From the cell containing the given text, extract its center point as [X, Y] coordinate. 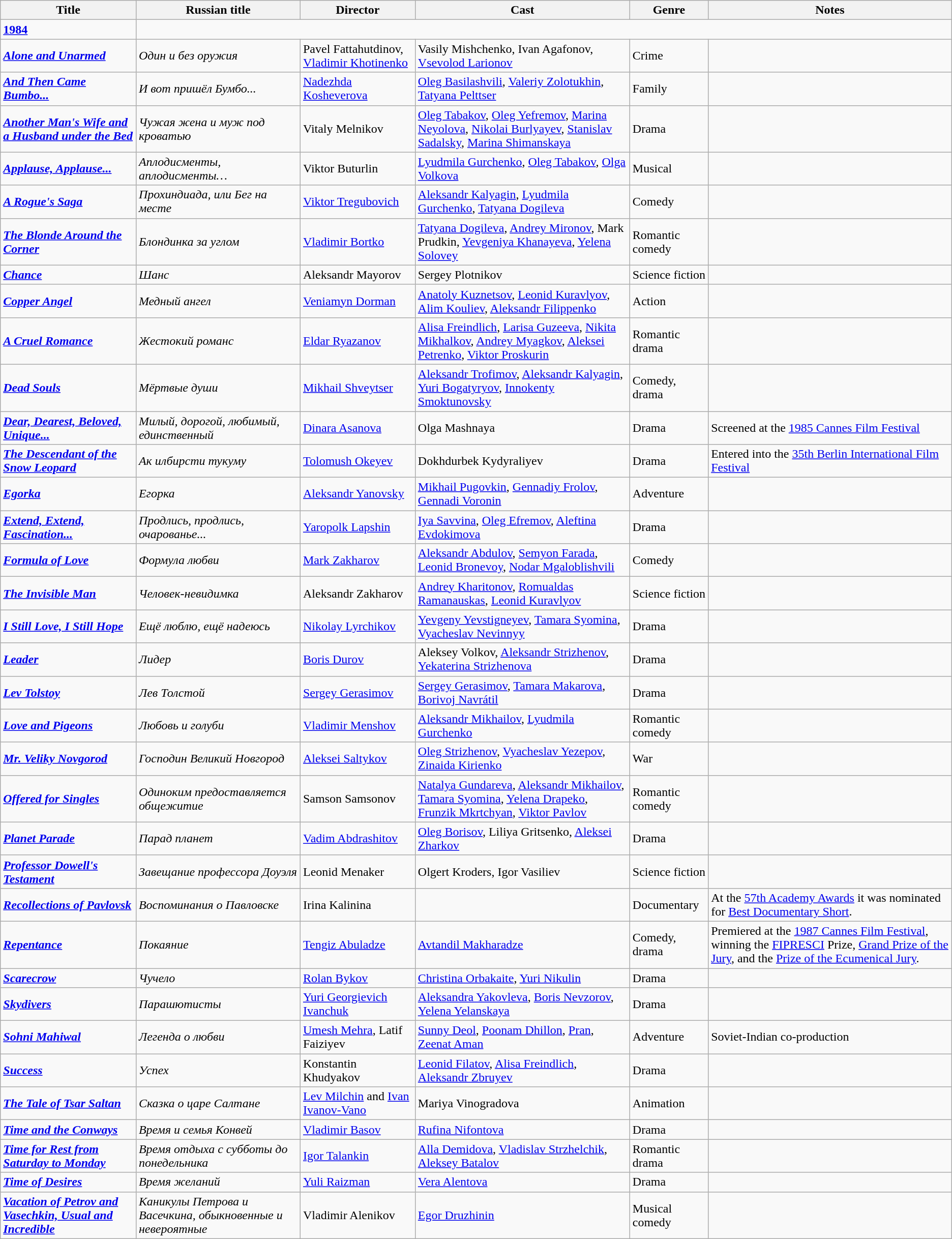
Tatyana Dogileva, Andrey Mironov, Mark Prudkin, Yevgeniya Khanayeva, Yelena Solovey [522, 242]
Time and the Conways [68, 1130]
Продлись, продлись, очарованье... [218, 527]
Extend, Extend, Fascination... [68, 527]
Samson Samsonov [358, 799]
Sohni Mahiwal [68, 1038]
Vladimir Basov [358, 1130]
Yevgeny Yevstigneyev, Tamara Syomina, Vyacheslav Nevinnyy [522, 627]
Господин Великий Новгород [218, 759]
Aleksandr Zakharov [358, 593]
Aleksandra Yakovleva, Boris Nevzorov, Yelena Yelanskaya [522, 1004]
A Cruel Romance [68, 341]
Boris Durov [358, 659]
Egorka [68, 494]
Olga Mashnaya [522, 427]
Vacation of Petrov and Vasechkin, Usual and Incredible [68, 1215]
Aleksandr Yanovsky [358, 494]
Success [68, 1070]
Recollections of Pavlovsk [68, 904]
Skydivers [68, 1004]
1984 [68, 29]
And Then Came Bumbo... [68, 88]
Aleksandr Mikhailov, Lyudmila Gurchenko [522, 725]
Yaropolk Lapshin [358, 527]
Action [669, 301]
Mark Zakharov [358, 560]
Oleg Strizhenov, Vyacheslav Yezepov, Zinaida Kirienko [522, 759]
Прохиндиада, или Бег на месте [218, 201]
Applause, Applause... [68, 169]
Planet Parade [68, 838]
Vladimir Menshov [358, 725]
Aleksey Volkov, Aleksandr Strizhenov, Yekaterina Strizhenova [522, 659]
Dead Souls [68, 388]
Screened at the 1985 Cannes Film Festival [830, 427]
Musical comedy [669, 1215]
Veniamyn Dorman [358, 301]
Cast [522, 10]
Copper Angel [68, 301]
Vladimir Alenikov [358, 1215]
Natalya Gundareva, Aleksandr Mikhailov, Tamara Syomina, Yelena Drapeko, Frunzik Mkrtchyan, Viktor Pavlov [522, 799]
Sergey Gerasimov, Tamara Makarova, Borivoj Navrátil [522, 693]
Olgert Kroders, Igor Vasiliev [522, 872]
Egor Druzhinin [522, 1215]
Sunny Deol, Poonam Dhillon, Pran, Zeenat Aman [522, 1038]
Another Man's Wife and a Husband under the Bed [68, 129]
Мёртвые души [218, 388]
At the 57th Academy Awards it was nominated for Best Documentary Short. [830, 904]
Lev Milchin and Ivan Ivanov-Vano [358, 1104]
Егорка [218, 494]
Pavel Fattahutdinov, Vladimir Khotinenko [358, 56]
Rufina Nifontova [522, 1130]
Dear, Dearest, Beloved, Unique... [68, 427]
A Rogue's Saga [68, 201]
Soviet-Indian co-production [830, 1038]
Vadim Abdrashitov [358, 838]
The Invisible Man [68, 593]
И вот пришёл Бумбо... [218, 88]
Alone and Unarmed [68, 56]
Завещание профессора Доуэля [218, 872]
Viktor Tregubovich [358, 201]
Vladimir Bortko [358, 242]
Scarecrow [68, 978]
Время желаний [218, 1182]
Лидер [218, 659]
Sergey Plotnikov [522, 275]
Genre [669, 10]
Nikolay Lyrchikov [358, 627]
Любовь и голуби [218, 725]
Entered into the 35th Berlin International Film Festival [830, 461]
Воспоминания о Павловске [218, 904]
The Tale of Tsar Saltan [68, 1104]
Время отдыха с субботы до понедельника [218, 1156]
Avtandil Makharadze [522, 945]
Oleg Borisov, Liliya Gritsenko, Aleksei Zharkov [522, 838]
Аплодисменты, аплодисменты… [218, 169]
Ак илбирсти тукуму [218, 461]
Шанс [218, 275]
Christina Orbakaite, Yuri Nikulin [522, 978]
Time of Desires [68, 1182]
Vitaly Melnikov [358, 129]
Andrey Kharitonov, Romualdas Ramanauskas, Leonid Kuravlyov [522, 593]
Лев Толстой [218, 693]
Время и семья Конвей [218, 1130]
Покаяние [218, 945]
Dinara Asanova [358, 427]
Tolomush Okeyev [358, 461]
Mikhail Pugovkin, Gennadiy Frolov, Gennadi Voronin [522, 494]
Rolan Bykov [358, 978]
Mariya Vinogradova [522, 1104]
Viktor Buturlin [358, 169]
Title [68, 10]
Documentary [669, 904]
Vera Alentova [522, 1182]
Animation [669, 1104]
Одиноким предоставляется общежитие [218, 799]
War [669, 759]
Легенда о любви [218, 1038]
Time for Rest from Saturday to Monday [68, 1156]
Sergey Gerasimov [358, 693]
The Descendant of the Snow Leopard [68, 461]
Успех [218, 1070]
Aleksandr Trofimov, Aleksandr Kalyagin, Yuri Bogatyryov, Innokenty Smoktunovsky [522, 388]
Russian title [218, 10]
Чучело [218, 978]
Formula of Love [68, 560]
Leonid Menaker [358, 872]
Lyudmila Gurchenko, Oleg Tabakov, Olga Volkova [522, 169]
Musical [669, 169]
Igor Talankin [358, 1156]
Love and Pigeons [68, 725]
Чужая жена и муж под кроватью [218, 129]
Chance [68, 275]
Professor Dowell's Testament [68, 872]
Umesh Mehra, Latif Faiziyev [358, 1038]
Leonid Filatov, Alisa Freindlich, Aleksandr Zbruyev [522, 1070]
Konstantin Khudyakov [358, 1070]
Anatoly Kuznetsov, Leonid Kuravlyov, Alim Kouliev, Aleksandr Filippenko [522, 301]
Tengiz Abuladze [358, 945]
Человек-невидимка [218, 593]
Oleg Basilashvili, Valeriy Zolotukhin, Tatyana Pelttser [522, 88]
Каникулы Петрова и Васечкина, обыкновенные и невероятные [218, 1215]
Жестокий романс [218, 341]
Сказка о царе Салтане [218, 1104]
Формула любви [218, 560]
Alisa Freindlich, Larisa Guzeeva, Nikita Mikhalkov, Andrey Myagkov, Aleksei Petrenko, Viktor Proskurin [522, 341]
Nadezhda Kosheverova [358, 88]
Crime [669, 56]
Director [358, 10]
Парад планет [218, 838]
Aleksandr Abdulov, Semyon Farada, Leonid Bronevoy, Nodar Mgaloblishvili [522, 560]
Aleksandr Kalyagin, Lyudmila Gurchenko, Tatyana Dogileva [522, 201]
Блондинка за углом [218, 242]
Один и без оружия [218, 56]
Repentance [68, 945]
Медный ангел [218, 301]
Aleksandr Mayorov [358, 275]
I Still Love, I Still Hope [68, 627]
The Blonde Around the Corner [68, 242]
Mr. Veliky Novgorod [68, 759]
Dokhdurbek Kydyraliyev [522, 461]
Eldar Ryazanov [358, 341]
Yuli Raizman [358, 1182]
Family [669, 88]
Vasily Mishchenko, Ivan Agafonov, Vsevolod Larionov [522, 56]
Милый, дорогой, любимый, единственный [218, 427]
Alla Demidova, Vladislav Strzhelchik, Aleksey Batalov [522, 1156]
Premiered at the 1987 Cannes Film Festival, winning the FIPRESCI Prize, Grand Prize of the Jury, and the Prize of the Ecumenical Jury. [830, 945]
Iya Savvina, Oleg Efremov, Aleftina Evdokimova [522, 527]
Offered for Singles [68, 799]
Irina Kalinina [358, 904]
Ещё люблю, ещё надеюсь [218, 627]
Notes [830, 10]
Aleksei Saltykov [358, 759]
Mikhail Shveytser [358, 388]
Lev Tolstoy [68, 693]
Oleg Tabakov, Oleg Yefremov, Marina Neyolova, Nikolai Burlyayev, Stanislav Sadalsky, Marina Shimanskaya [522, 129]
Leader [68, 659]
Парашютисты [218, 1004]
Yuri Georgievich Ivanchuk [358, 1004]
